Pinpoint the cell where the given text exists, returning its (x, y) midpoint coordinate. 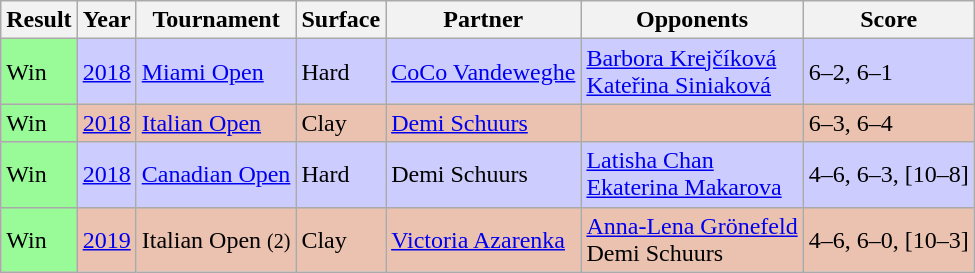
Italian Open (2) (216, 240)
Score (888, 20)
4–6, 6–3, [10–8] (888, 174)
Canadian Open (216, 174)
Result (39, 20)
Year (106, 20)
Surface (341, 20)
4–6, 6–0, [10–3] (888, 240)
CoCo Vandeweghe (484, 72)
Tournament (216, 20)
2019 (106, 240)
Miami Open (216, 72)
Partner (484, 20)
Victoria Azarenka (484, 240)
6–3, 6–4 (888, 123)
6–2, 6–1 (888, 72)
Opponents (692, 20)
Latisha Chan Ekaterina Makarova (692, 174)
Italian Open (216, 123)
Anna-Lena Grönefeld Demi Schuurs (692, 240)
Barbora Krejčíková Kateřina Siniaková (692, 72)
